Find where the given text appears and provide that cell's center as (x, y) coordinate. 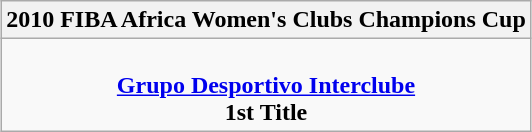
Grupo Desportivo Interclube1st Title (266, 85)
2010 FIBA Africa Women's Clubs Champions Cup (266, 20)
